Return the (x, y) coordinate for the center point of the cell that contains the specified text.  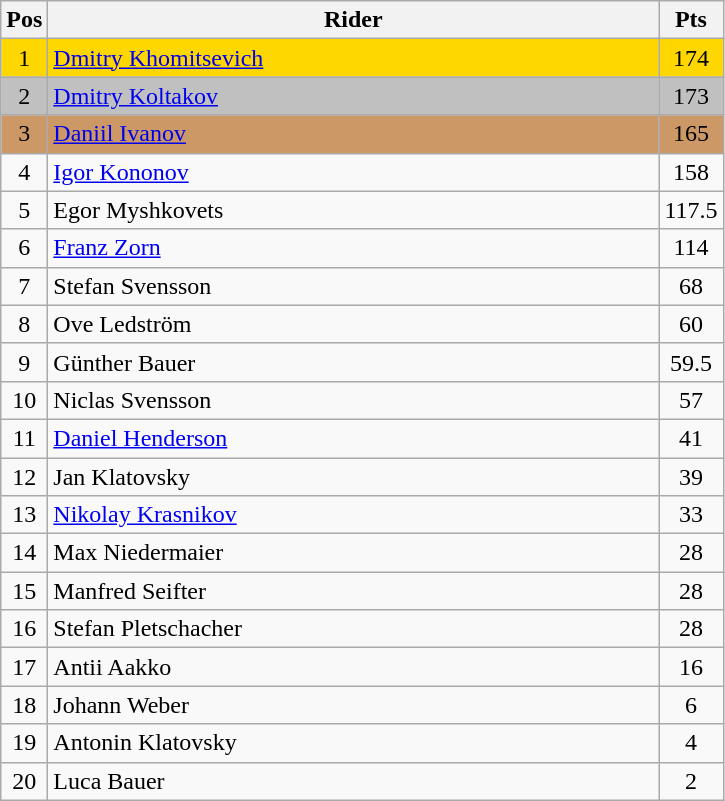
Luca Bauer (354, 781)
13 (24, 515)
Egor Myshkovets (354, 210)
Stefan Pletschacher (354, 629)
19 (24, 743)
Pts (691, 20)
Daniel Henderson (354, 438)
Manfred Seifter (354, 591)
39 (691, 477)
15 (24, 591)
Igor Kononov (354, 172)
117.5 (691, 210)
17 (24, 667)
41 (691, 438)
8 (24, 324)
9 (24, 362)
5 (24, 210)
11 (24, 438)
60 (691, 324)
173 (691, 96)
165 (691, 134)
1 (24, 58)
7 (24, 286)
12 (24, 477)
Johann Weber (354, 705)
Jan Klatovsky (354, 477)
33 (691, 515)
Franz Zorn (354, 248)
Günther Bauer (354, 362)
59.5 (691, 362)
Rider (354, 20)
Daniil Ivanov (354, 134)
3 (24, 134)
Dmitry Koltakov (354, 96)
158 (691, 172)
174 (691, 58)
114 (691, 248)
68 (691, 286)
Max Niedermaier (354, 553)
18 (24, 705)
57 (691, 400)
Dmitry Khomitsevich (354, 58)
Nikolay Krasnikov (354, 515)
Stefan Svensson (354, 286)
20 (24, 781)
Antonin Klatovsky (354, 743)
10 (24, 400)
Pos (24, 20)
Niclas Svensson (354, 400)
14 (24, 553)
Antii Aakko (354, 667)
Ove Ledström (354, 324)
